Locate the cell with the specified text and output its [X, Y] center coordinate. 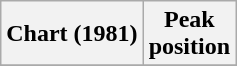
Chart (1981) [72, 34]
Peakposition [189, 34]
